Pinpoint the cell where the given text exists, returning its (X, Y) midpoint coordinate. 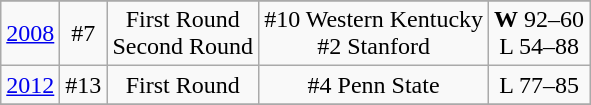
L 77–85 (540, 85)
2008 (30, 34)
First Round (183, 85)
#4 Penn State (374, 85)
2012 (30, 85)
#10 Western Kentucky#2 Stanford (374, 34)
W 92–60L 54–88 (540, 34)
First RoundSecond Round (183, 34)
#7 (84, 34)
#13 (84, 85)
